Identify which cell holds the provided text, then report its (X, Y) central coordinate. 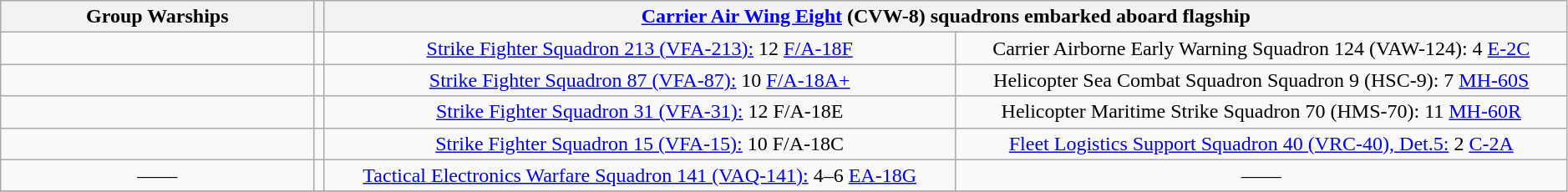
Group Warships (157, 17)
Carrier Airborne Early Warning Squadron 124 (VAW-124): 4 E-2C (1261, 48)
Strike Fighter Squadron 31 (VFA-31): 12 F/A-18E (640, 112)
Fleet Logistics Support Squadron 40 (VRC-40), Det.5: 2 C-2A (1261, 144)
Strike Fighter Squadron 213 (VFA-213): 12 F/A-18F (640, 48)
Tactical Electronics Warfare Squadron 141 (VAQ-141): 4–6 EA-18G (640, 175)
Strike Fighter Squadron 87 (VFA-87): 10 F/A-18A+ (640, 80)
Helicopter Maritime Strike Squadron 70 (HMS-70): 11 MH-60R (1261, 112)
Helicopter Sea Combat Squadron Squadron 9 (HSC-9): 7 MH-60S (1261, 80)
Strike Fighter Squadron 15 (VFA-15): 10 F/A-18C (640, 144)
Carrier Air Wing Eight (CVW-8) squadrons embarked aboard flagship (946, 17)
